Find where the given text appears and provide that cell's center as [x, y] coordinate. 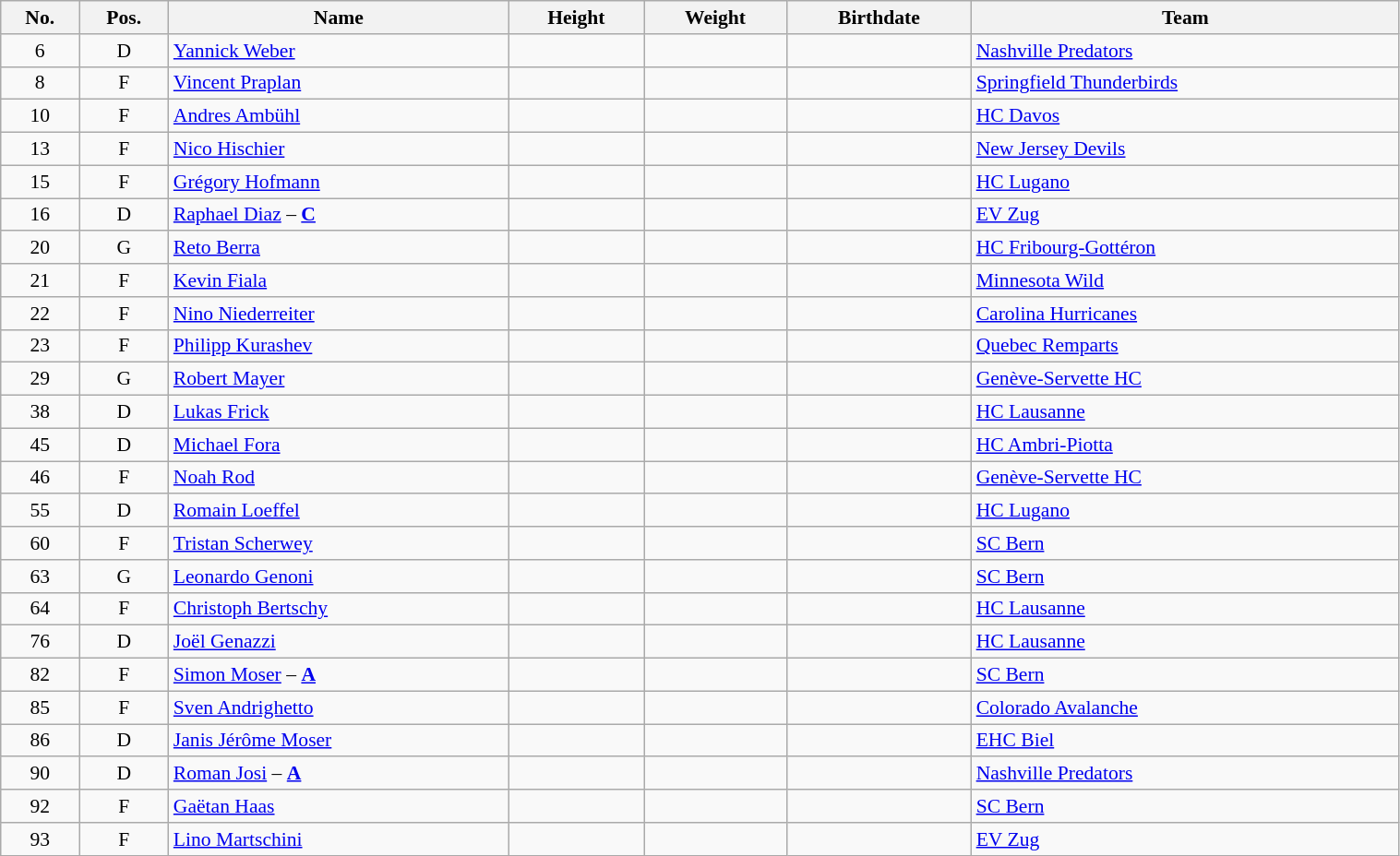
6 [41, 51]
Robert Mayer [339, 379]
63 [41, 577]
Birthdate [879, 18]
15 [41, 182]
Joël Genazzi [339, 642]
Michael Fora [339, 445]
HC Fribourg-Gottéron [1185, 248]
Romain Loeffel [339, 511]
60 [41, 543]
46 [41, 478]
Christoph Bertschy [339, 609]
Height [576, 18]
Simon Moser – A [339, 675]
Name [339, 18]
Nico Hischier [339, 149]
New Jersey Devils [1185, 149]
Carolina Hurricanes [1185, 314]
45 [41, 445]
No. [41, 18]
29 [41, 379]
93 [41, 839]
Janis Jérôme Moser [339, 741]
Tristan Scherwey [339, 543]
Andres Ambühl [339, 116]
Lino Martschini [339, 839]
Raphael Diaz – C [339, 215]
Gaëtan Haas [339, 806]
76 [41, 642]
23 [41, 346]
Weight [715, 18]
Vincent Praplan [339, 83]
Team [1185, 18]
22 [41, 314]
Springfield Thunderbirds [1185, 83]
8 [41, 83]
Roman Josi – A [339, 774]
Leonardo Genoni [339, 577]
Sven Andrighetto [339, 707]
HC Ambri-Piotta [1185, 445]
Colorado Avalanche [1185, 707]
EHC Biel [1185, 741]
Lukas Frick [339, 412]
64 [41, 609]
Grégory Hofmann [339, 182]
Reto Berra [339, 248]
13 [41, 149]
82 [41, 675]
38 [41, 412]
HC Davos [1185, 116]
Noah Rod [339, 478]
Pos. [124, 18]
Minnesota Wild [1185, 280]
90 [41, 774]
55 [41, 511]
21 [41, 280]
10 [41, 116]
16 [41, 215]
Nino Niederreiter [339, 314]
Philipp Kurashev [339, 346]
Quebec Remparts [1185, 346]
92 [41, 806]
Kevin Fiala [339, 280]
85 [41, 707]
Yannick Weber [339, 51]
86 [41, 741]
20 [41, 248]
